Scan for the cell matching the given text and deliver its [x, y] coordinate at center. 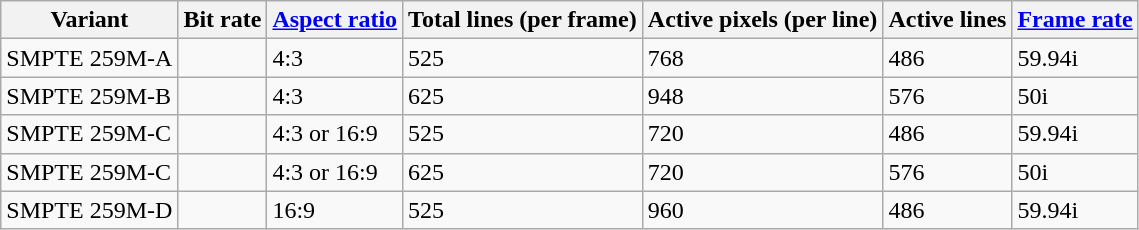
960 [762, 210]
Aspect ratio [335, 20]
Active pixels (per line) [762, 20]
SMPTE 259M-A [90, 58]
Variant [90, 20]
SMPTE 259M-D [90, 210]
Frame rate [1075, 20]
Active lines [948, 20]
16:9 [335, 210]
Bit rate [222, 20]
768 [762, 58]
SMPTE 259M-B [90, 96]
948 [762, 96]
Total lines (per frame) [523, 20]
